Detect which cell encompasses the target text, then output its (X, Y) center coordinate. 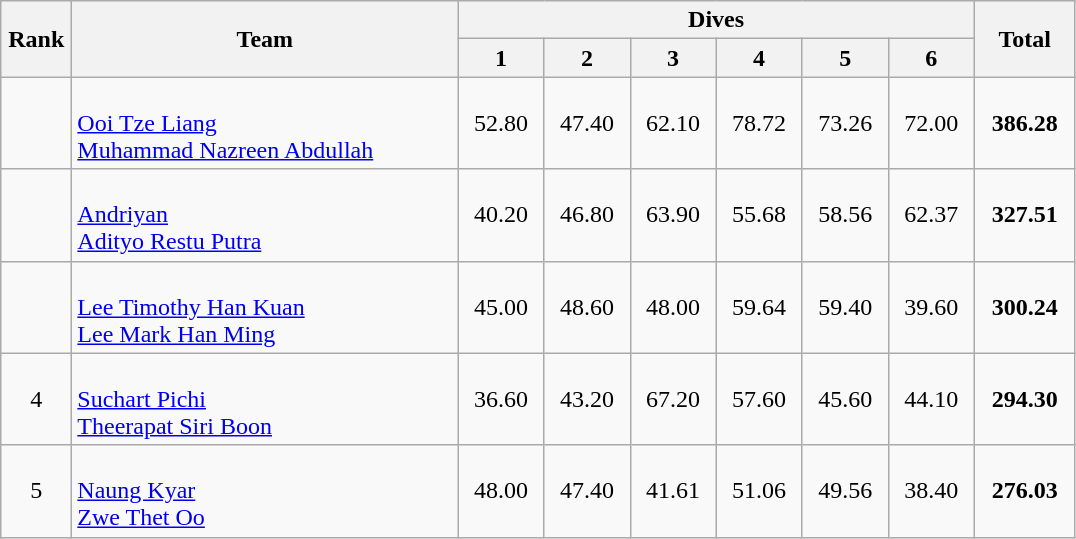
386.28 (1024, 123)
Lee Timothy Han KuanLee Mark Han Ming (265, 307)
Naung KyarZwe Thet Oo (265, 491)
3 (673, 58)
62.10 (673, 123)
327.51 (1024, 215)
Total (1024, 39)
45.00 (501, 307)
Dives (716, 20)
49.56 (845, 491)
AndriyanAdityo Restu Putra (265, 215)
40.20 (501, 215)
Suchart PichiTheerapat Siri Boon (265, 399)
Ooi Tze LiangMuhammad Nazreen Abdullah (265, 123)
Team (265, 39)
63.90 (673, 215)
58.56 (845, 215)
276.03 (1024, 491)
57.60 (759, 399)
6 (931, 58)
72.00 (931, 123)
73.26 (845, 123)
300.24 (1024, 307)
2 (587, 58)
1 (501, 58)
36.60 (501, 399)
52.80 (501, 123)
39.60 (931, 307)
41.61 (673, 491)
Rank (36, 39)
59.40 (845, 307)
43.20 (587, 399)
46.80 (587, 215)
55.68 (759, 215)
67.20 (673, 399)
62.37 (931, 215)
59.64 (759, 307)
78.72 (759, 123)
45.60 (845, 399)
48.60 (587, 307)
51.06 (759, 491)
294.30 (1024, 399)
38.40 (931, 491)
44.10 (931, 399)
